Pinpoint the cell where the given text exists, returning its (x, y) midpoint coordinate. 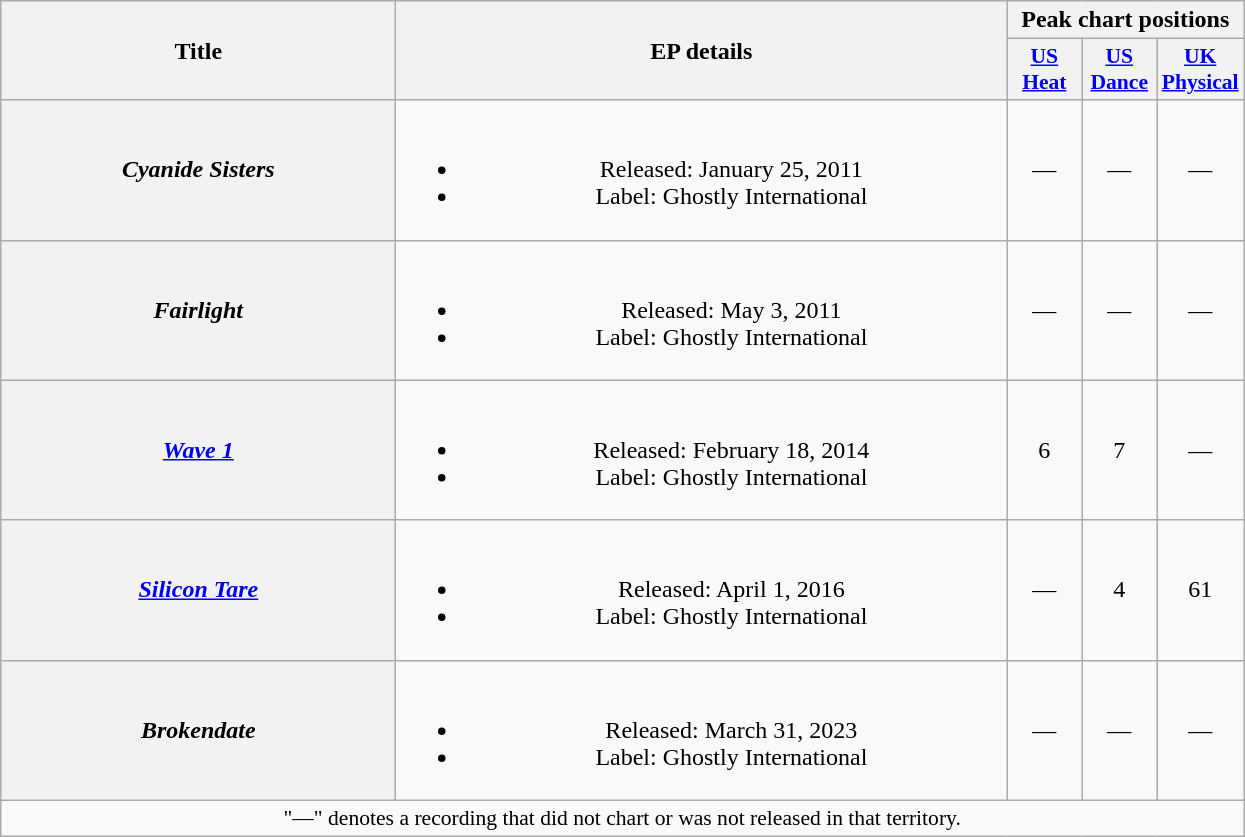
Released: January 25, 2011Label: Ghostly International (702, 170)
Wave 1 (198, 450)
USHeat (1044, 70)
Peak chart positions (1126, 20)
UKPhysical (1200, 70)
"—" denotes a recording that did not chart or was not released in that territory. (622, 818)
Released: April 1, 2016Label: Ghostly International (702, 590)
Brokendate (198, 730)
Cyanide Sisters (198, 170)
Fairlight (198, 310)
6 (1044, 450)
EP details (702, 50)
Title (198, 50)
Released: February 18, 2014Label: Ghostly International (702, 450)
Released: May 3, 2011Label: Ghostly International (702, 310)
Silicon Tare (198, 590)
4 (1120, 590)
Released: March 31, 2023Label: Ghostly International (702, 730)
61 (1200, 590)
7 (1120, 450)
USDance (1120, 70)
